Return [x, y] of the center of cell containing provided text 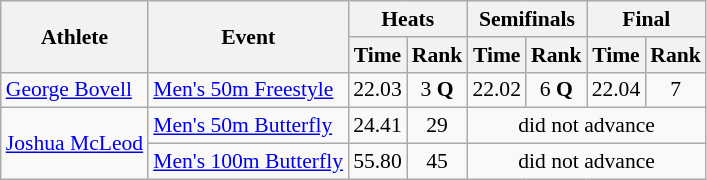
22.03 [378, 90]
6 Q [556, 90]
Men's 50m Freestyle [248, 90]
24.41 [378, 126]
Athlete [74, 36]
55.80 [378, 162]
Final [646, 19]
Semifinals [526, 19]
22.02 [496, 90]
Joshua McLeod [74, 144]
Men's 100m Butterfly [248, 162]
Men's 50m Butterfly [248, 126]
3 Q [438, 90]
George Bovell [74, 90]
29 [438, 126]
Event [248, 36]
Heats [408, 19]
7 [676, 90]
45 [438, 162]
22.04 [616, 90]
